From the cell containing the given text, extract its center point as [x, y] coordinate. 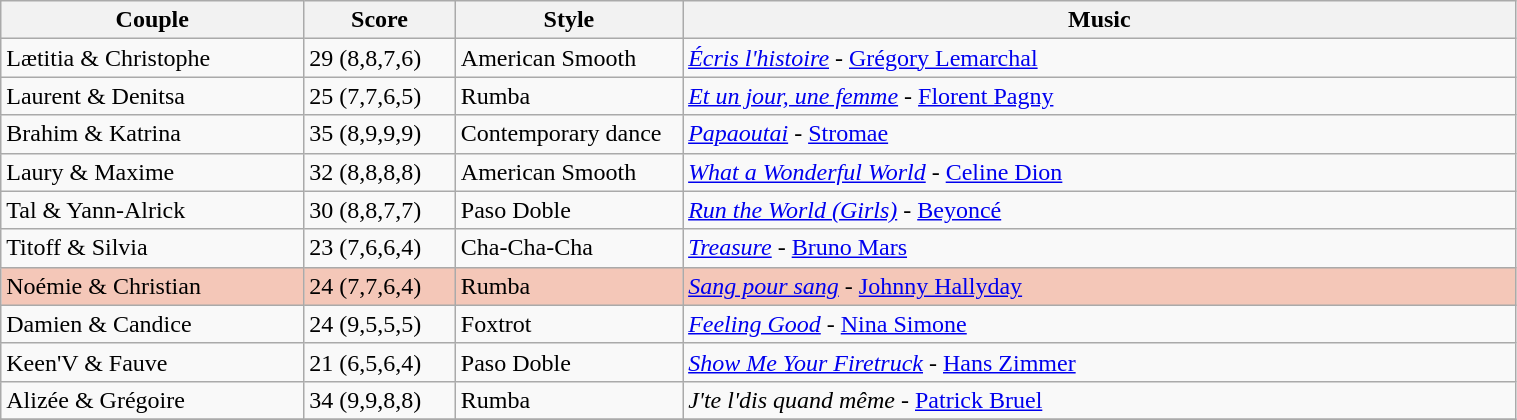
Run the World (Girls) - Beyoncé [1100, 210]
Écris l'histoire - Grégory Lemarchal [1100, 58]
Cha-Cha-Cha [568, 248]
23 (7,6,6,4) [380, 248]
Contemporary dance [568, 134]
21 (6,5,6,4) [380, 362]
Foxtrot [568, 324]
35 (8,9,9,9) [380, 134]
24 (7,7,6,4) [380, 286]
Show Me Your Firetruck - Hans Zimmer [1100, 362]
34 (9,9,8,8) [380, 400]
Couple [152, 20]
Noémie & Christian [152, 286]
29 (8,8,7,6) [380, 58]
Laury & Maxime [152, 172]
J'te l'dis quand même - Patrick Bruel [1100, 400]
Feeling Good - Nina Simone [1100, 324]
Music [1100, 20]
32 (8,8,8,8) [380, 172]
Score [380, 20]
Et un jour, une femme - Florent Pagny [1100, 96]
Lætitia & Christophe [152, 58]
Style [568, 20]
Alizée & Grégoire [152, 400]
Laurent & Denitsa [152, 96]
What a Wonderful World - Celine Dion [1100, 172]
Brahim & Katrina [152, 134]
25 (7,7,6,5) [380, 96]
30 (8,8,7,7) [380, 210]
Tal & Yann-Alrick [152, 210]
24 (9,5,5,5) [380, 324]
Sang pour sang - Johnny Hallyday [1100, 286]
Titoff & Silvia [152, 248]
Damien & Candice [152, 324]
Treasure - Bruno Mars [1100, 248]
Keen'V & Fauve [152, 362]
Papaoutai - Stromae [1100, 134]
